Detect which cell encompasses the target text, then output its [x, y] center coordinate. 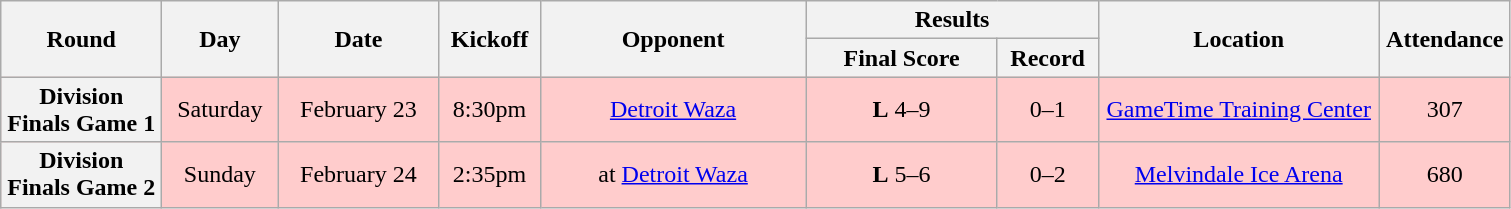
680 [1444, 174]
at Detroit Waza [673, 174]
February 23 [358, 110]
L 5–6 [902, 174]
0–2 [1048, 174]
Kickoff [490, 39]
Melvindale Ice Arena [1238, 174]
February 24 [358, 174]
307 [1444, 110]
Detroit Waza [673, 110]
Saturday [220, 110]
L 4–9 [902, 110]
Round [82, 39]
8:30pm [490, 110]
Opponent [673, 39]
Day [220, 39]
0–1 [1048, 110]
Division Finals Game 1 [82, 110]
Record [1048, 58]
Date [358, 39]
2:35pm [490, 174]
Location [1238, 39]
Division Finals Game 2 [82, 174]
Final Score [902, 58]
Attendance [1444, 39]
GameTime Training Center [1238, 110]
Results [952, 20]
Sunday [220, 174]
